Capture the cell that displays the provided text and extract its [X, Y] central coordinate. 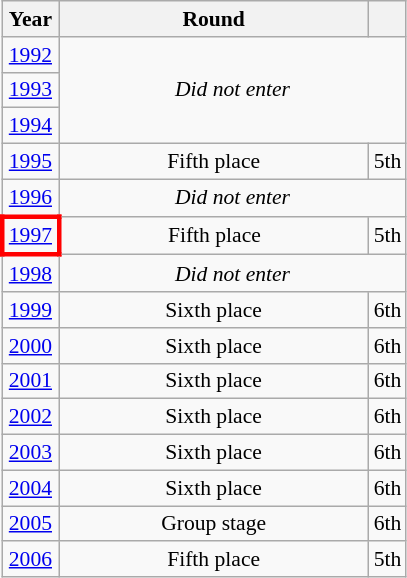
1992 [30, 55]
1996 [30, 198]
2003 [30, 453]
1998 [30, 274]
2000 [30, 346]
Group stage [214, 524]
2006 [30, 560]
2002 [30, 417]
Year [30, 19]
1997 [30, 236]
1993 [30, 90]
1999 [30, 310]
1995 [30, 162]
1994 [30, 126]
2001 [30, 381]
2004 [30, 488]
Round [214, 19]
2005 [30, 524]
